Detect which cell encompasses the target text, then output its (x, y) center coordinate. 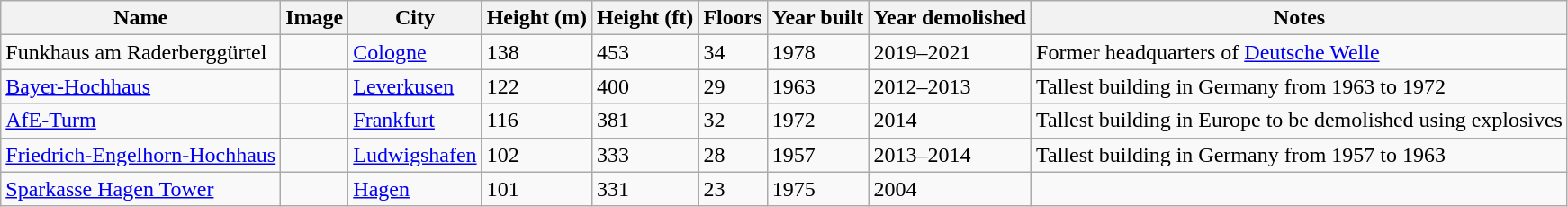
Year demolished (951, 18)
Name (140, 18)
City (415, 18)
453 (644, 52)
116 (536, 121)
381 (644, 121)
Former headquarters of Deutsche Welle (1300, 52)
122 (536, 86)
1975 (817, 189)
1963 (817, 86)
29 (733, 86)
Tallest building in Germany from 1957 to 1963 (1300, 155)
Bayer-Hochhaus (140, 86)
Sparkasse Hagen Tower (140, 189)
2014 (951, 121)
Image (315, 18)
Height (ft) (644, 18)
Height (m) (536, 18)
Frankfurt (415, 121)
2019–2021 (951, 52)
Funkhaus am Raderberggürtel (140, 52)
32 (733, 121)
1957 (817, 155)
Hagen (415, 189)
Friedrich-Engelhorn-Hochhaus (140, 155)
28 (733, 155)
Cologne (415, 52)
AfE-Turm (140, 121)
138 (536, 52)
1972 (817, 121)
2013–2014 (951, 155)
Leverkusen (415, 86)
Tallest building in Europe to be demolished using explosives (1300, 121)
23 (733, 189)
2012–2013 (951, 86)
102 (536, 155)
400 (644, 86)
Floors (733, 18)
2004 (951, 189)
1978 (817, 52)
34 (733, 52)
101 (536, 189)
Year built (817, 18)
331 (644, 189)
Tallest building in Germany from 1963 to 1972 (1300, 86)
Notes (1300, 18)
Ludwigshafen (415, 155)
333 (644, 155)
